Locate the cell with the specified text and output its [x, y] center coordinate. 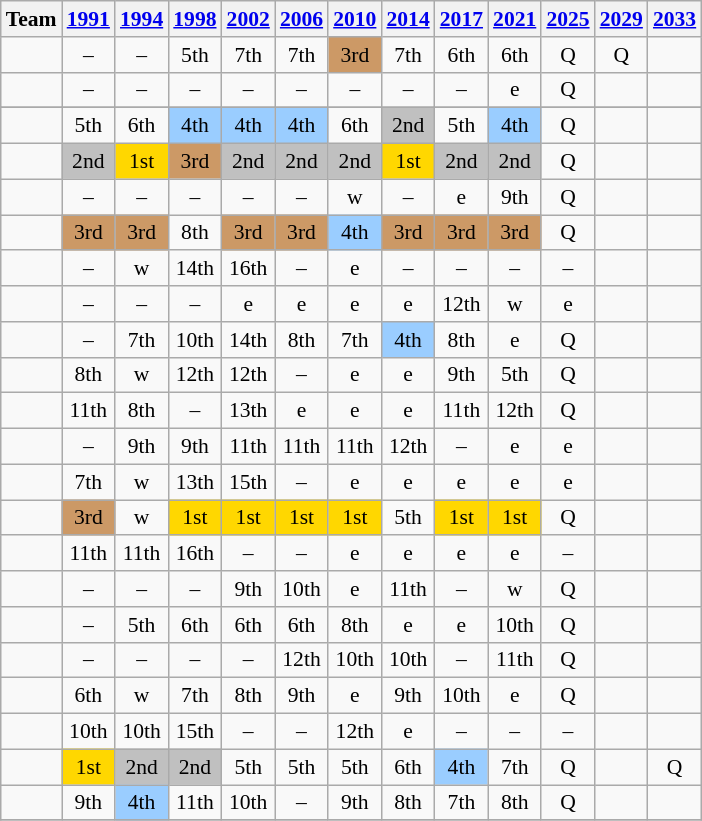
2033 [674, 19]
2029 [622, 19]
1998 [194, 19]
Team [32, 19]
2017 [462, 19]
2002 [248, 19]
2014 [408, 19]
1994 [142, 19]
2021 [514, 19]
1991 [88, 19]
2006 [302, 19]
2010 [354, 19]
2025 [568, 19]
